Pinpoint the cell where the given text exists, returning its (x, y) midpoint coordinate. 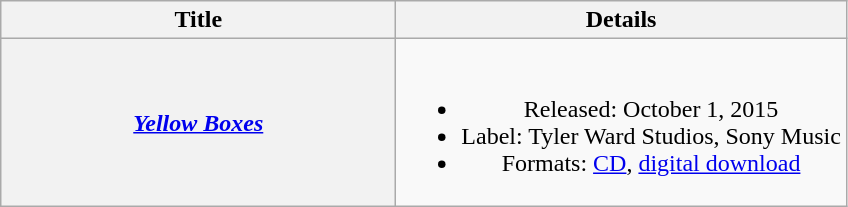
Title (198, 20)
Released: October 1, 2015Label: Tyler Ward Studios, Sony MusicFormats: CD, digital download (622, 122)
Details (622, 20)
Yellow Boxes (198, 122)
